For the text-containing cell, return its midpoint in (X, Y) coordinate format. 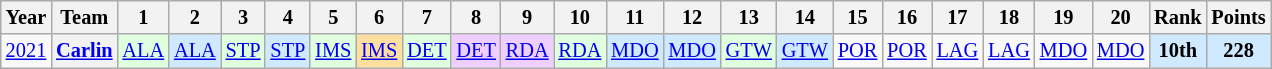
2021 (26, 51)
12 (692, 17)
Carlin (84, 51)
Points (1239, 17)
9 (528, 17)
3 (244, 17)
10 (580, 17)
19 (1064, 17)
18 (1009, 17)
2 (195, 17)
13 (749, 17)
6 (379, 17)
17 (958, 17)
1 (143, 17)
20 (1120, 17)
5 (333, 17)
4 (288, 17)
8 (476, 17)
14 (805, 17)
Rank (1178, 17)
10th (1178, 51)
16 (906, 17)
15 (858, 17)
Team (84, 17)
7 (426, 17)
228 (1239, 51)
11 (634, 17)
Year (26, 17)
